Provide the [x, y] coordinate of the cell's center where the given text is located.  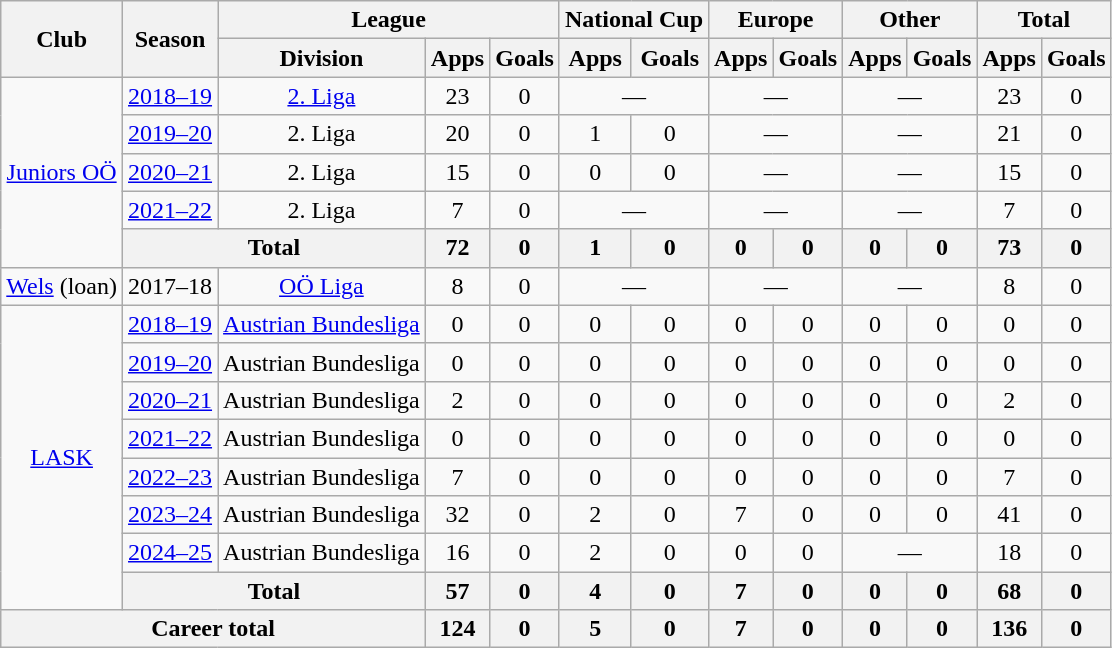
136 [1009, 629]
20 [457, 134]
16 [457, 553]
OÖ Liga [322, 286]
4 [595, 591]
League [389, 20]
57 [457, 591]
2022–23 [170, 477]
21 [1009, 134]
41 [1009, 515]
2017–18 [170, 286]
Club [62, 39]
68 [1009, 591]
National Cup [634, 20]
LASK [62, 457]
Juniors OÖ [62, 172]
2023–24 [170, 515]
Season [170, 39]
72 [457, 248]
Europe [776, 20]
Other [910, 20]
5 [595, 629]
18 [1009, 553]
32 [457, 515]
2024–25 [170, 553]
73 [1009, 248]
124 [457, 629]
Career total [214, 629]
Division [322, 58]
Wels (loan) [62, 286]
